For the text-containing cell, return its midpoint in [x, y] coordinate format. 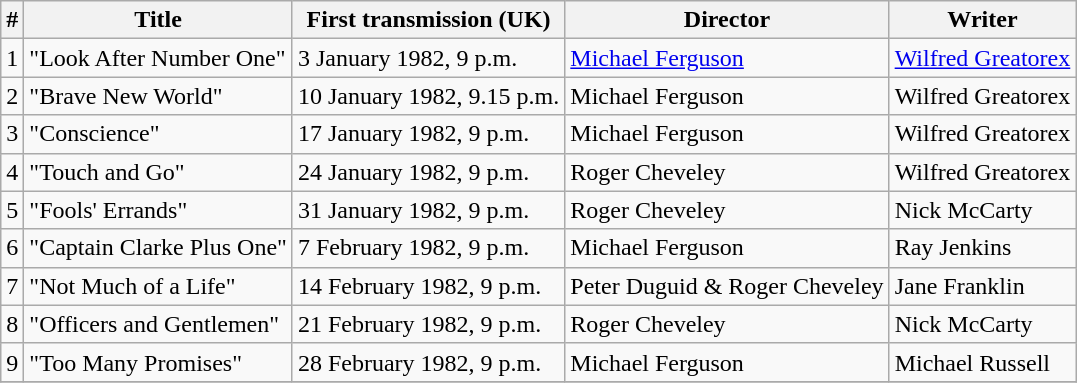
Writer [982, 20]
Jane Franklin [982, 286]
14 February 1982, 9 p.m. [428, 286]
1 [12, 58]
"Fools' Errands" [158, 210]
4 [12, 172]
"Captain Clarke Plus One" [158, 248]
6 [12, 248]
Michael Russell [982, 362]
24 January 1982, 9 p.m. [428, 172]
Peter Duguid & Roger Cheveley [727, 286]
"Conscience" [158, 134]
3 January 1982, 9 p.m. [428, 58]
9 [12, 362]
7 [12, 286]
5 [12, 210]
31 January 1982, 9 p.m. [428, 210]
"Look After Number One" [158, 58]
# [12, 20]
"Touch and Go" [158, 172]
3 [12, 134]
2 [12, 96]
Title [158, 20]
"Not Much of a Life" [158, 286]
21 February 1982, 9 p.m. [428, 324]
"Brave New World" [158, 96]
17 January 1982, 9 p.m. [428, 134]
"Too Many Promises" [158, 362]
8 [12, 324]
7 February 1982, 9 p.m. [428, 248]
28 February 1982, 9 p.m. [428, 362]
Ray Jenkins [982, 248]
First transmission (UK) [428, 20]
10 January 1982, 9.15 p.m. [428, 96]
"Officers and Gentlemen" [158, 324]
Director [727, 20]
